From the cell containing the given text, extract its center point as (x, y) coordinate. 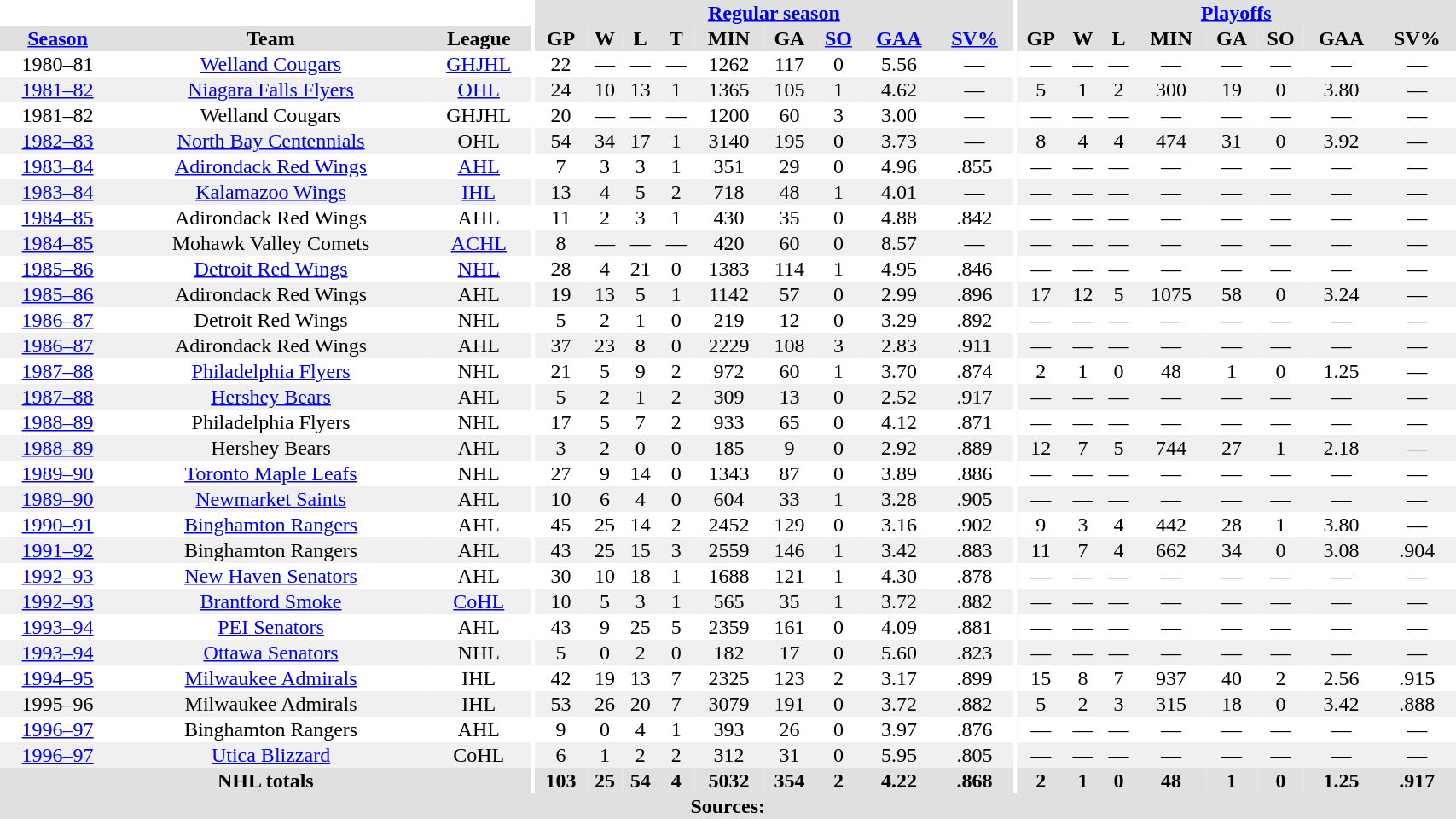
57 (790, 294)
Sources: (728, 806)
1365 (728, 90)
.876 (975, 729)
3079 (728, 704)
.855 (975, 166)
3.28 (899, 499)
4.01 (899, 192)
1980–81 (58, 64)
4.88 (899, 218)
4.12 (899, 422)
219 (728, 320)
5.95 (899, 755)
.846 (975, 269)
195 (790, 141)
123 (790, 678)
T (676, 38)
4.22 (899, 781)
315 (1170, 704)
.886 (975, 473)
5032 (728, 781)
5.60 (899, 653)
53 (561, 704)
185 (728, 448)
300 (1170, 90)
Newmarket Saints (271, 499)
22 (561, 64)
Kalamazoo Wings (271, 192)
PEI Senators (271, 627)
2.99 (899, 294)
3.29 (899, 320)
430 (728, 218)
2229 (728, 346)
.899 (975, 678)
.892 (975, 320)
3.92 (1342, 141)
.904 (1417, 550)
937 (1170, 678)
3.24 (1342, 294)
105 (790, 90)
.805 (975, 755)
Playoffs (1236, 13)
Mohawk Valley Comets (271, 243)
.874 (975, 371)
442 (1170, 525)
Regular season (774, 13)
191 (790, 704)
3.16 (899, 525)
.842 (975, 218)
182 (728, 653)
40 (1232, 678)
.881 (975, 627)
23 (605, 346)
45 (561, 525)
933 (728, 422)
65 (790, 422)
2.92 (899, 448)
42 (561, 678)
Team (271, 38)
29 (790, 166)
1262 (728, 64)
2559 (728, 550)
.871 (975, 422)
.868 (975, 781)
2.18 (1342, 448)
1994–95 (58, 678)
.888 (1417, 704)
Ottawa Senators (271, 653)
New Haven Senators (271, 576)
2452 (728, 525)
8.57 (899, 243)
87 (790, 473)
58 (1232, 294)
3.00 (899, 115)
2359 (728, 627)
3.08 (1342, 550)
718 (728, 192)
33 (790, 499)
351 (728, 166)
420 (728, 243)
1688 (728, 576)
.905 (975, 499)
Niagara Falls Flyers (271, 90)
2.52 (899, 397)
League (479, 38)
3.73 (899, 141)
.896 (975, 294)
37 (561, 346)
393 (728, 729)
1383 (728, 269)
114 (790, 269)
972 (728, 371)
3.97 (899, 729)
117 (790, 64)
662 (1170, 550)
121 (790, 576)
30 (561, 576)
354 (790, 781)
744 (1170, 448)
3.17 (899, 678)
.911 (975, 346)
474 (1170, 141)
1990–91 (58, 525)
.883 (975, 550)
4.62 (899, 90)
.823 (975, 653)
24 (561, 90)
1200 (728, 115)
1142 (728, 294)
North Bay Centennials (271, 141)
3.70 (899, 371)
.889 (975, 448)
Toronto Maple Leafs (271, 473)
Brantford Smoke (271, 601)
.902 (975, 525)
Season (58, 38)
161 (790, 627)
.915 (1417, 678)
2.56 (1342, 678)
Utica Blizzard (271, 755)
5.56 (899, 64)
309 (728, 397)
.878 (975, 576)
1995–96 (58, 704)
4.30 (899, 576)
312 (728, 755)
108 (790, 346)
146 (790, 550)
3140 (728, 141)
129 (790, 525)
103 (561, 781)
1991–92 (58, 550)
NHL totals (266, 781)
ACHL (479, 243)
604 (728, 499)
1982–83 (58, 141)
4.09 (899, 627)
565 (728, 601)
4.96 (899, 166)
2.83 (899, 346)
1343 (728, 473)
3.89 (899, 473)
4.95 (899, 269)
1075 (1170, 294)
2325 (728, 678)
